From the cell containing the given text, extract its center point as (x, y) coordinate. 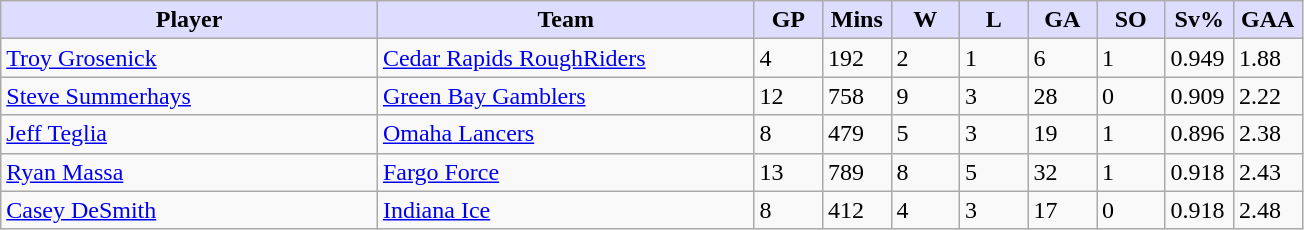
28 (1062, 96)
2.38 (1268, 134)
GAA (1268, 20)
Omaha Lancers (566, 134)
GA (1062, 20)
GP (788, 20)
0.909 (1199, 96)
Cedar Rapids RoughRiders (566, 58)
19 (1062, 134)
2.48 (1268, 210)
Mins (857, 20)
Steve Summerhays (190, 96)
Fargo Force (566, 172)
17 (1062, 210)
789 (857, 172)
9 (925, 96)
Green Bay Gamblers (566, 96)
W (925, 20)
Troy Grosenick (190, 58)
192 (857, 58)
Player (190, 20)
6 (1062, 58)
412 (857, 210)
SO (1130, 20)
L (994, 20)
12 (788, 96)
Jeff Teglia (190, 134)
13 (788, 172)
32 (1062, 172)
Team (566, 20)
Indiana Ice (566, 210)
758 (857, 96)
Ryan Massa (190, 172)
2.22 (1268, 96)
479 (857, 134)
2.43 (1268, 172)
1.88 (1268, 58)
0.896 (1199, 134)
Sv% (1199, 20)
2 (925, 58)
0.949 (1199, 58)
Casey DeSmith (190, 210)
